Identify which cell holds the provided text, then report its [x, y] central coordinate. 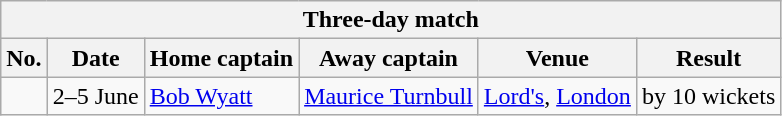
Bob Wyatt [221, 96]
Date [96, 58]
Three-day match [391, 20]
2–5 June [96, 96]
Away captain [389, 58]
Result [708, 58]
Lord's, London [557, 96]
Home captain [221, 58]
No. [24, 58]
Venue [557, 58]
Maurice Turnbull [389, 96]
by 10 wickets [708, 96]
